Find where the given text appears and provide that cell's center as (X, Y) coordinate. 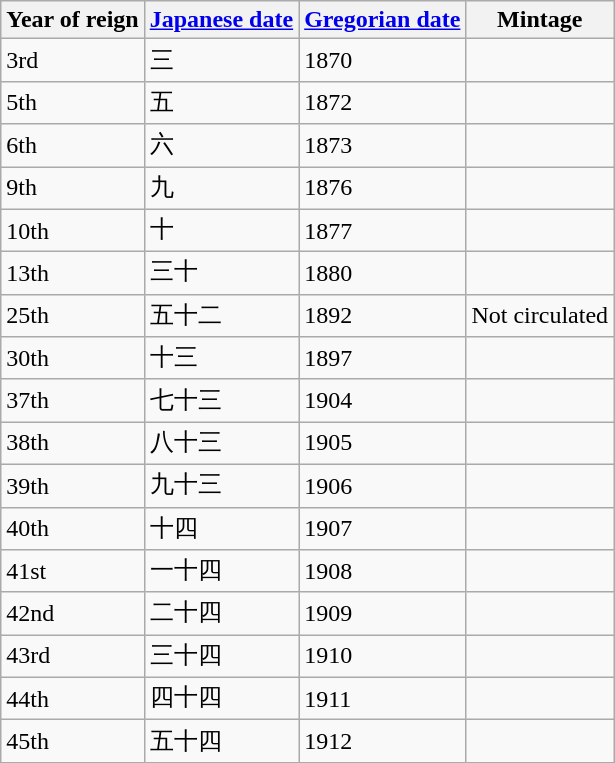
3rd (72, 60)
十四 (221, 528)
九十三 (221, 486)
13th (72, 274)
6th (72, 146)
三十 (221, 274)
40th (72, 528)
1892 (382, 316)
1873 (382, 146)
三十四 (221, 656)
1876 (382, 188)
43rd (72, 656)
一十四 (221, 572)
42nd (72, 614)
1872 (382, 102)
Japanese date (221, 20)
5th (72, 102)
Mintage (540, 20)
1897 (382, 358)
1907 (382, 528)
十三 (221, 358)
1911 (382, 698)
30th (72, 358)
五十四 (221, 742)
37th (72, 400)
1904 (382, 400)
1909 (382, 614)
三 (221, 60)
二十四 (221, 614)
1908 (382, 572)
七十三 (221, 400)
五十二 (221, 316)
四十四 (221, 698)
41st (72, 572)
1870 (382, 60)
八十三 (221, 444)
1910 (382, 656)
1905 (382, 444)
六 (221, 146)
44th (72, 698)
1912 (382, 742)
1906 (382, 486)
9th (72, 188)
Gregorian date (382, 20)
Year of reign (72, 20)
45th (72, 742)
十 (221, 230)
五 (221, 102)
39th (72, 486)
九 (221, 188)
25th (72, 316)
1877 (382, 230)
38th (72, 444)
Not circulated (540, 316)
10th (72, 230)
1880 (382, 274)
